From the cell containing the given text, extract its center point as (X, Y) coordinate. 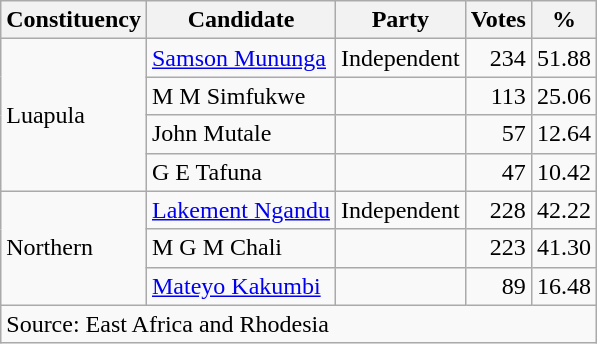
John Mutale (240, 134)
89 (498, 286)
228 (498, 210)
Northern (74, 248)
16.48 (564, 286)
47 (498, 172)
Votes (498, 20)
10.42 (564, 172)
Samson Mununga (240, 58)
25.06 (564, 96)
113 (498, 96)
Party (400, 20)
12.64 (564, 134)
M G M Chali (240, 248)
G E Tafuna (240, 172)
Luapula (74, 115)
Source: East Africa and Rhodesia (299, 324)
Lakement Ngandu (240, 210)
57 (498, 134)
Candidate (240, 20)
Constituency (74, 20)
234 (498, 58)
Mateyo Kakumbi (240, 286)
M M Simfukwe (240, 96)
% (564, 20)
41.30 (564, 248)
51.88 (564, 58)
42.22 (564, 210)
223 (498, 248)
